Return (X, Y) of the center of cell containing provided text 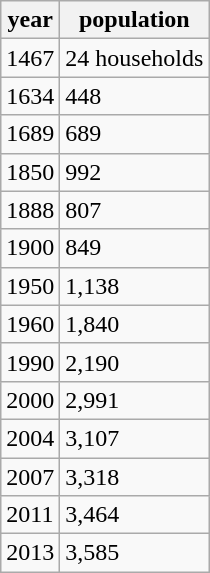
1,138 (134, 286)
448 (134, 96)
1888 (30, 210)
2011 (30, 515)
3,464 (134, 515)
2004 (30, 438)
992 (134, 172)
2000 (30, 400)
1950 (30, 286)
3,585 (134, 553)
3,107 (134, 438)
1900 (30, 248)
2,190 (134, 362)
689 (134, 134)
2007 (30, 477)
2013 (30, 553)
year (30, 20)
1,840 (134, 324)
1467 (30, 58)
1634 (30, 96)
1689 (30, 134)
population (134, 20)
2,991 (134, 400)
24 households (134, 58)
1850 (30, 172)
3,318 (134, 477)
1960 (30, 324)
807 (134, 210)
849 (134, 248)
1990 (30, 362)
